Identify which cell holds the provided text, then report its [x, y] central coordinate. 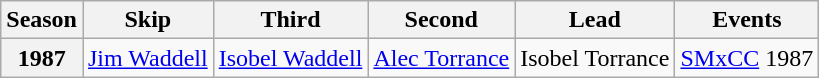
Second [442, 20]
Alec Torrance [442, 58]
Jim Waddell [148, 58]
Lead [595, 20]
Skip [148, 20]
1987 [42, 58]
Isobel Torrance [595, 58]
SMxCC 1987 [747, 58]
Season [42, 20]
Events [747, 20]
Third [290, 20]
Isobel Waddell [290, 58]
